Determine the [x, y] coordinate at the center of the cell enclosing the given text.  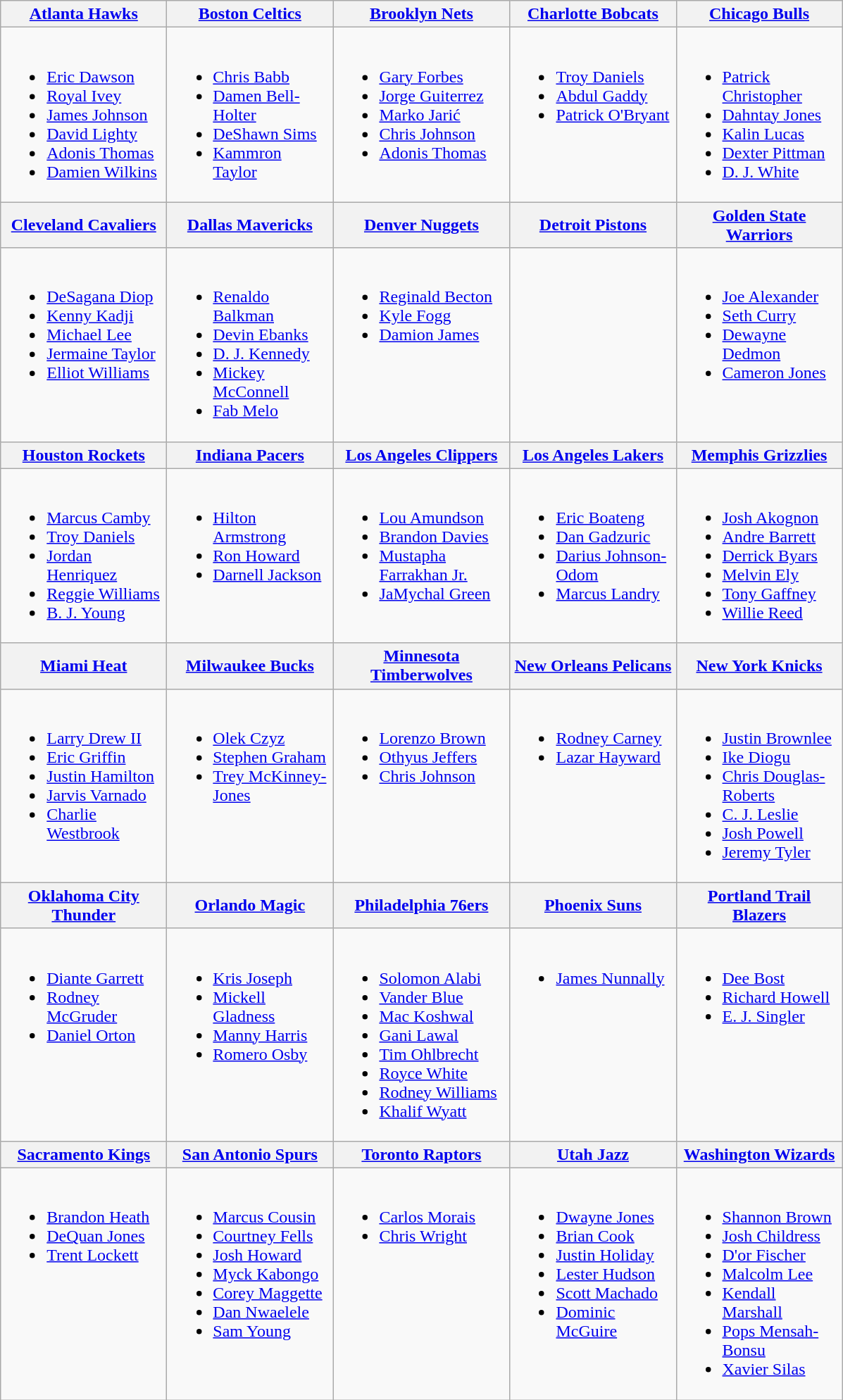
Diante GarrettRodney McGruderDaniel Orton [84, 1035]
Troy DanielsAbdul GaddyPatrick O'Bryant [593, 115]
Minnesota Timberwolves [421, 666]
Milwaukee Bucks [250, 666]
Dallas Mavericks [250, 225]
James Nunnally [593, 1035]
Gary ForbesJorge GuiterrezMarko JarićChris JohnsonAdonis Thomas [421, 115]
Chris BabbDamen Bell-HolterDeShawn SimsKammron Taylor [250, 115]
New York Knicks [759, 666]
Renaldo BalkmanDevin EbanksD. J. KennedyMickey McConnellFab Melo [250, 345]
Portland Trail Blazers [759, 906]
Sacramento Kings [84, 1154]
Eric BoatengDan GadzuricDarius Johnson-OdomMarcus Landry [593, 556]
Shannon BrownJosh ChildressD'or FischerMalcolm LeeKendall MarshallPops Mensah-BonsuXavier Silas [759, 1283]
Hilton ArmstrongRon HowardDarnell Jackson [250, 556]
Detroit Pistons [593, 225]
Kris JosephMickell GladnessManny HarrisRomero Osby [250, 1035]
Los Angeles Clippers [421, 455]
Dwayne JonesBrian CookJustin HolidayLester HudsonScott MachadoDominic McGuire [593, 1283]
Cleveland Cavaliers [84, 225]
DeSagana DiopKenny KadjiMichael LeeJermaine TaylorElliot Williams [84, 345]
Philadelphia 76ers [421, 906]
Reginald BectonKyle FoggDamion James [421, 345]
Olek CzyzStephen GrahamTrey McKinney-Jones [250, 786]
Golden State Warriors [759, 225]
Lou AmundsonBrandon DaviesMustapha Farrakhan Jr.JaMychal Green [421, 556]
Phoenix Suns [593, 906]
Dee BostRichard HowellE. J. Singler [759, 1035]
Solomon AlabiVander BlueMac KoshwalGani LawalTim OhlbrechtRoyce WhiteRodney WilliamsKhalif Wyatt [421, 1035]
Brandon HeathDeQuan JonesTrent Lockett [84, 1283]
New Orleans Pelicans [593, 666]
Marcus CousinCourtney FellsJosh HowardMyck KabongoCorey MaggetteDan NwaeleleSam Young [250, 1283]
Indiana Pacers [250, 455]
Memphis Grizzlies [759, 455]
Lorenzo BrownOthyus JeffersChris Johnson [421, 786]
Charlotte Bobcats [593, 14]
San Antonio Spurs [250, 1154]
Washington Wizards [759, 1154]
Oklahoma City Thunder [84, 906]
Atlanta Hawks [84, 14]
Utah Jazz [593, 1154]
Larry Drew IIEric GriffinJustin HamiltonJarvis VarnadoCharlie Westbrook [84, 786]
Joe AlexanderSeth CurryDewayne DedmonCameron Jones [759, 345]
Josh AkognonAndre BarrettDerrick ByarsMelvin ElyTony GaffneyWillie Reed [759, 556]
Los Angeles Lakers [593, 455]
Marcus CambyTroy DanielsJordan HenriquezReggie WilliamsB. J. Young [84, 556]
Rodney CarneyLazar Hayward [593, 786]
Toronto Raptors [421, 1154]
Denver Nuggets [421, 225]
Carlos MoraisChris Wright [421, 1283]
Eric DawsonRoyal IveyJames JohnsonDavid LightyAdonis ThomasDamien Wilkins [84, 115]
Houston Rockets [84, 455]
Patrick ChristopherDahntay JonesKalin LucasDexter PittmanD. J. White [759, 115]
Brooklyn Nets [421, 14]
Chicago Bulls [759, 14]
Boston Celtics [250, 14]
Orlando Magic [250, 906]
Justin BrownleeIke DioguChris Douglas-RobertsC. J. LeslieJosh PowellJeremy Tyler [759, 786]
Miami Heat [84, 666]
